For the text-containing cell, return its midpoint in [X, Y] coordinate format. 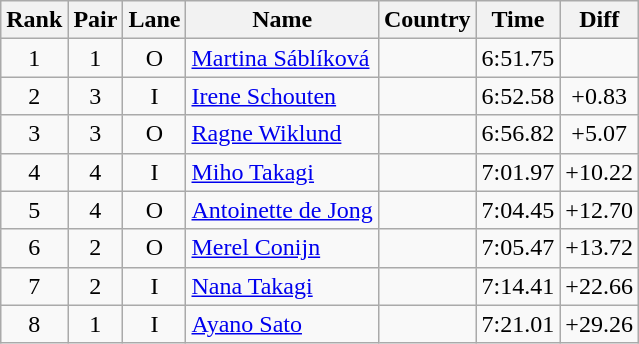
7:21.01 [518, 324]
+22.66 [600, 286]
7 [34, 286]
Ayano Sato [282, 324]
7:14.41 [518, 286]
Miho Takagi [282, 172]
6:56.82 [518, 134]
Country [427, 20]
Ragne Wiklund [282, 134]
6 [34, 248]
Rank [34, 20]
Irene Schouten [282, 96]
Merel Conijn [282, 248]
+29.26 [600, 324]
7:04.45 [518, 210]
6:52.58 [518, 96]
Time [518, 20]
Name [282, 20]
+0.83 [600, 96]
+12.70 [600, 210]
6:51.75 [518, 58]
Diff [600, 20]
5 [34, 210]
+10.22 [600, 172]
7:05.47 [518, 248]
7:01.97 [518, 172]
Lane [154, 20]
+5.07 [600, 134]
Nana Takagi [282, 286]
8 [34, 324]
Martina Sáblíková [282, 58]
Antoinette de Jong [282, 210]
+13.72 [600, 248]
Pair [96, 20]
